Capture the cell that displays the provided text and extract its [x, y] central coordinate. 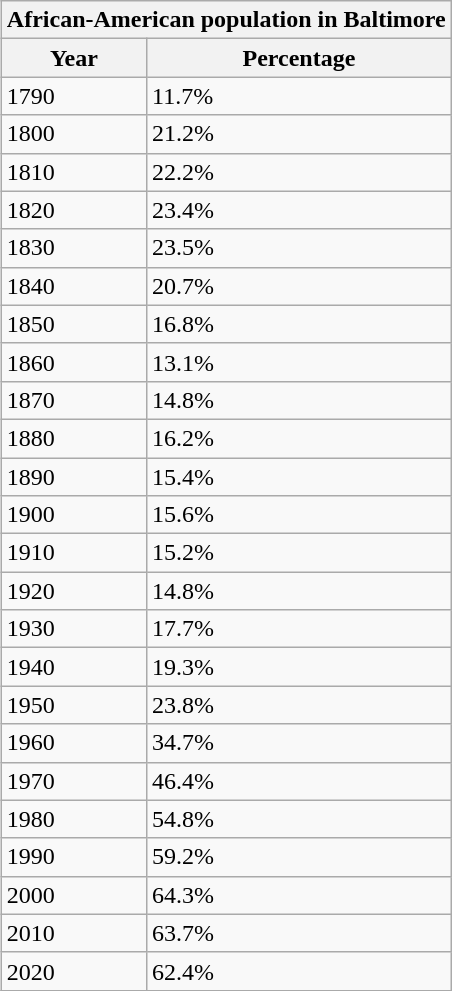
1810 [74, 172]
1950 [74, 705]
1890 [74, 477]
2000 [74, 895]
17.7% [300, 629]
1990 [74, 857]
15.4% [300, 477]
Percentage [300, 58]
16.8% [300, 324]
1920 [74, 591]
59.2% [300, 857]
15.6% [300, 515]
1860 [74, 362]
Year [74, 58]
20.7% [300, 286]
11.7% [300, 96]
2020 [74, 971]
62.4% [300, 971]
1840 [74, 286]
African-American population in Baltimore [226, 20]
23.5% [300, 248]
1870 [74, 400]
16.2% [300, 438]
23.8% [300, 705]
1930 [74, 629]
1910 [74, 553]
1820 [74, 210]
34.7% [300, 743]
15.2% [300, 553]
63.7% [300, 933]
54.8% [300, 819]
1960 [74, 743]
64.3% [300, 895]
2010 [74, 933]
1940 [74, 667]
19.3% [300, 667]
46.4% [300, 781]
23.4% [300, 210]
1880 [74, 438]
1830 [74, 248]
1850 [74, 324]
21.2% [300, 134]
1970 [74, 781]
13.1% [300, 362]
1790 [74, 96]
1980 [74, 819]
1800 [74, 134]
22.2% [300, 172]
1900 [74, 515]
